From the cell containing the given text, extract its center point as (x, y) coordinate. 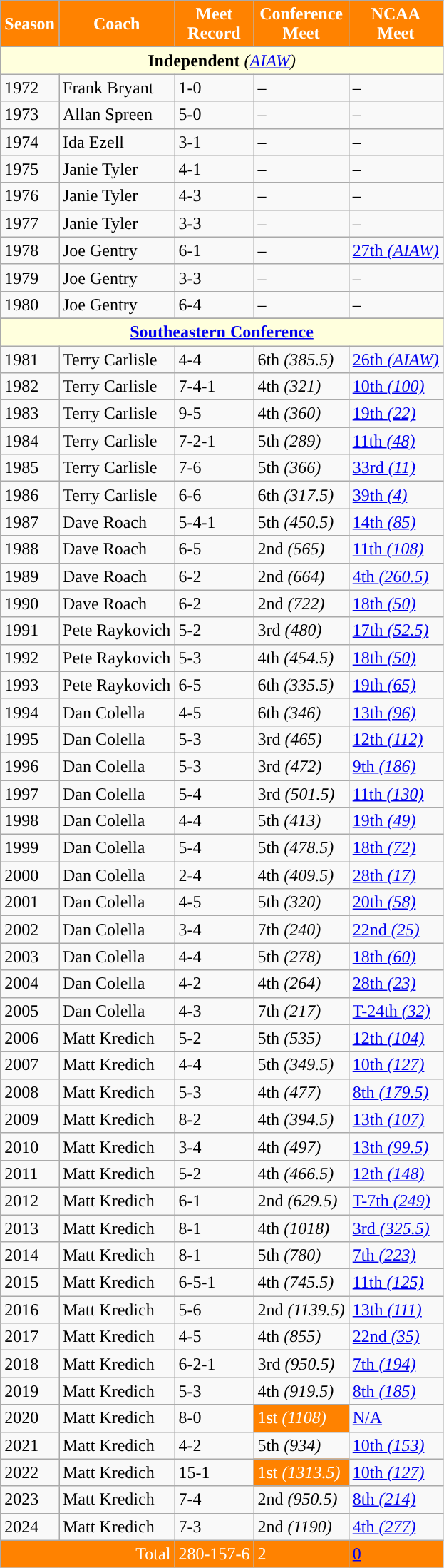
4th (466.5) (301, 1174)
7-4-1 (214, 387)
11th (130) (396, 794)
12th (148) (396, 1174)
MeetRecord (214, 24)
2007 (30, 1065)
1997 (30, 794)
11th (125) (396, 1283)
2016 (30, 1310)
3rd (501.5) (301, 794)
5th (535) (301, 1038)
7-2-1 (214, 441)
Total (88, 1554)
6-4 (214, 305)
1999 (30, 848)
2nd (1190) (301, 1527)
2012 (30, 1201)
22nd (25) (396, 930)
1995 (30, 739)
13th (99.5) (396, 1146)
7th (223) (396, 1256)
9th (186) (396, 766)
5-6 (214, 1310)
1981 (30, 359)
3rd (950.5) (301, 1364)
2019 (30, 1391)
28th (17) (396, 875)
6th (385.5) (301, 359)
2nd (1139.5) (301, 1310)
N/A (396, 1418)
NCAAMeet (396, 24)
19th (22) (396, 414)
4th (745.5) (301, 1283)
2023 (30, 1500)
7-3 (214, 1527)
11th (108) (396, 549)
Coach (116, 24)
6th (317.5) (301, 495)
2003 (30, 957)
1983 (30, 414)
13th (107) (396, 1119)
5-0 (214, 115)
18th (72) (396, 848)
4th (477) (301, 1092)
2nd (565) (301, 549)
1979 (30, 278)
8th (179.5) (396, 1092)
2004 (30, 984)
2006 (30, 1038)
T-7th (249) (396, 1201)
8th (185) (396, 1391)
7th (217) (301, 1011)
Frank Bryant (116, 88)
2nd (629.5) (301, 1201)
4th (454.5) (301, 658)
2001 (30, 902)
28th (23) (396, 984)
Ida Ezell (116, 142)
5th (478.5) (301, 848)
1989 (30, 576)
10th (153) (396, 1445)
3rd (472) (301, 766)
4th (497) (301, 1146)
6th (346) (301, 712)
7th (194) (396, 1364)
12th (112) (396, 739)
1988 (30, 549)
2022 (30, 1472)
13th (96) (396, 712)
2017 (30, 1337)
4th (277) (396, 1527)
3-1 (214, 142)
1-0 (214, 88)
8-2 (214, 1119)
1990 (30, 604)
1998 (30, 821)
20th (58) (396, 902)
5th (320) (301, 902)
1st (1313.5) (301, 1472)
0 (396, 1554)
Allan Spreen (116, 115)
2024 (30, 1527)
4th (919.5) (301, 1391)
2nd (722) (301, 604)
1975 (30, 169)
1982 (30, 387)
1992 (30, 658)
2-4 (214, 875)
1987 (30, 522)
2021 (30, 1445)
4th (1018) (301, 1228)
19th (65) (396, 685)
1974 (30, 142)
1976 (30, 196)
2000 (30, 875)
4th (394.5) (301, 1119)
6-5-1 (214, 1283)
22nd (35) (396, 1337)
9-5 (214, 414)
5-4-1 (214, 522)
18th (60) (396, 957)
1996 (30, 766)
2nd (950.5) (301, 1500)
5th (278) (301, 957)
2005 (30, 1011)
6-2-1 (214, 1364)
33rd (11) (396, 468)
2015 (30, 1283)
2008 (30, 1092)
2010 (30, 1146)
2002 (30, 930)
1984 (30, 441)
2009 (30, 1119)
8th (214) (396, 1500)
5th (934) (301, 1445)
2013 (30, 1228)
2 (301, 1554)
17th (52.5) (396, 631)
7-4 (214, 1500)
7th (240) (301, 930)
13th (111) (396, 1310)
6-6 (214, 495)
5th (413) (301, 821)
12th (104) (396, 1038)
6th (335.5) (301, 685)
5th (366) (301, 468)
ConferenceMeet (301, 24)
1977 (30, 223)
2nd (664) (301, 576)
5th (780) (301, 1256)
1991 (30, 631)
15-1 (214, 1472)
8-0 (214, 1418)
4th (260.5) (396, 576)
2011 (30, 1174)
1978 (30, 250)
1980 (30, 305)
2018 (30, 1364)
1994 (30, 712)
1993 (30, 685)
1985 (30, 468)
10th (100) (396, 387)
5th (349.5) (301, 1065)
4th (264) (301, 984)
280-157-6 (214, 1554)
11th (48) (396, 441)
1986 (30, 495)
5th (289) (301, 441)
Season (30, 24)
4th (321) (301, 387)
7-6 (214, 468)
39th (4) (396, 495)
26th (AIAW) (396, 359)
1973 (30, 115)
Independent (AIAW) (222, 61)
Southeastern Conference (222, 332)
4th (360) (301, 414)
T-24th (32) (396, 1011)
1972 (30, 88)
19th (49) (396, 821)
3rd (465) (301, 739)
3rd (480) (301, 631)
14th (85) (396, 522)
1st (1108) (301, 1418)
4-1 (214, 169)
4th (409.5) (301, 875)
5th (450.5) (301, 522)
3rd (325.5) (396, 1228)
27th (AIAW) (396, 250)
2014 (30, 1256)
2020 (30, 1418)
4th (855) (301, 1337)
